Output the [X, Y] coordinate of the center of the cell containing the given text.  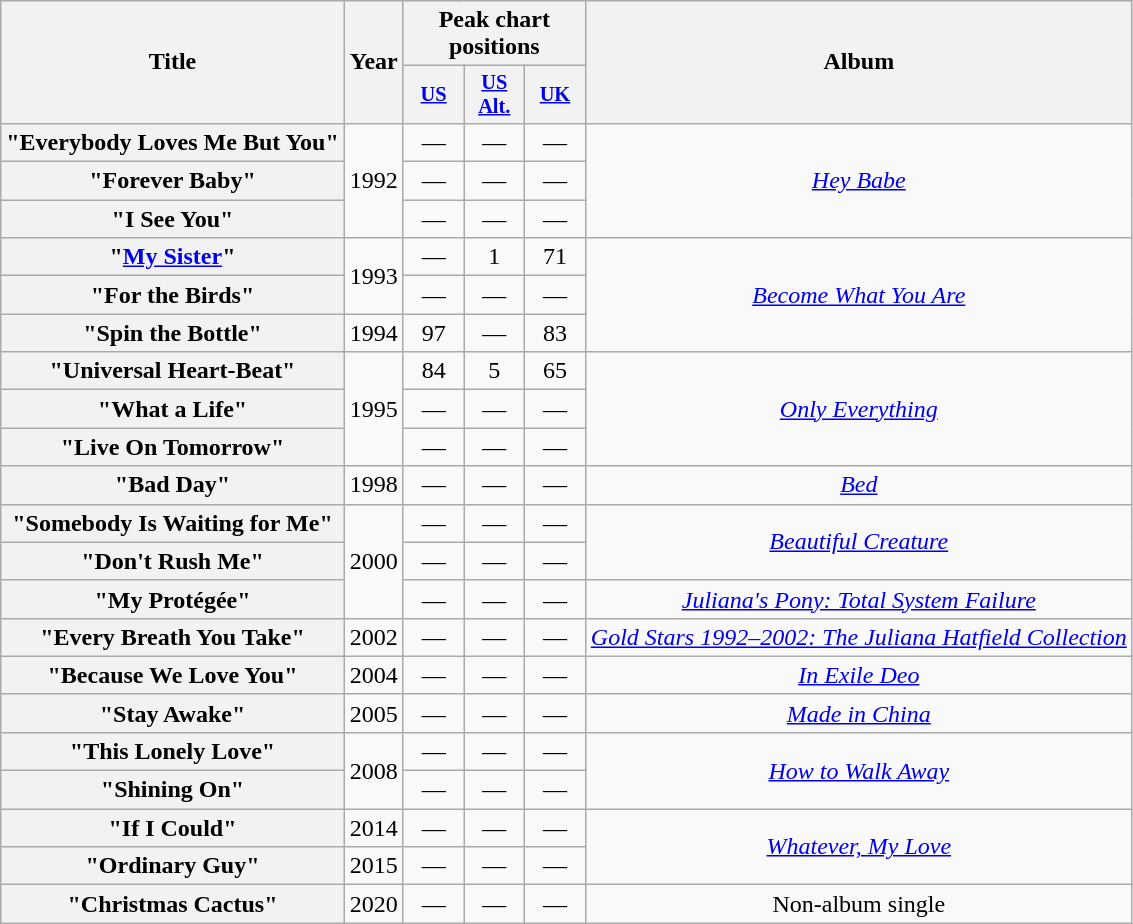
US [434, 95]
1993 [374, 276]
Beautiful Creature [858, 542]
2015 [374, 866]
"Forever Baby" [173, 181]
"Everybody Loves Me But You" [173, 142]
1998 [374, 485]
"Christmas Cactus" [173, 904]
"I See You" [173, 219]
"Spin the Bottle" [173, 333]
Bed [858, 485]
US Alt. [494, 95]
"This Lonely Love" [173, 751]
Hey Babe [858, 180]
1994 [374, 333]
Non-album single [858, 904]
Made in China [858, 713]
2005 [374, 713]
84 [434, 371]
"Because We Love You" [173, 675]
"Shining On" [173, 790]
"My Protégée" [173, 599]
Gold Stars 1992–2002: The Juliana Hatfield Collection [858, 637]
"What a Life" [173, 409]
"For the Birds" [173, 295]
Peak chart positions [494, 34]
65 [556, 371]
1995 [374, 409]
"Somebody Is Waiting for Me" [173, 523]
1992 [374, 180]
2000 [374, 561]
Year [374, 62]
"Every Breath You Take" [173, 637]
2002 [374, 637]
"My Sister" [173, 257]
Title [173, 62]
"Stay Awake" [173, 713]
97 [434, 333]
Juliana's Pony: Total System Failure [858, 599]
2014 [374, 828]
UK [556, 95]
"Bad Day" [173, 485]
71 [556, 257]
"Ordinary Guy" [173, 866]
How to Walk Away [858, 770]
2004 [374, 675]
In Exile Deo [858, 675]
2008 [374, 770]
1 [494, 257]
83 [556, 333]
"Live On Tomorrow" [173, 447]
Become What You Are [858, 295]
Only Everything [858, 409]
2020 [374, 904]
Album [858, 62]
5 [494, 371]
"Don't Rush Me" [173, 561]
"If I Could" [173, 828]
Whatever, My Love [858, 847]
"Universal Heart-Beat" [173, 371]
